Return (X, Y) of the center of cell containing provided text 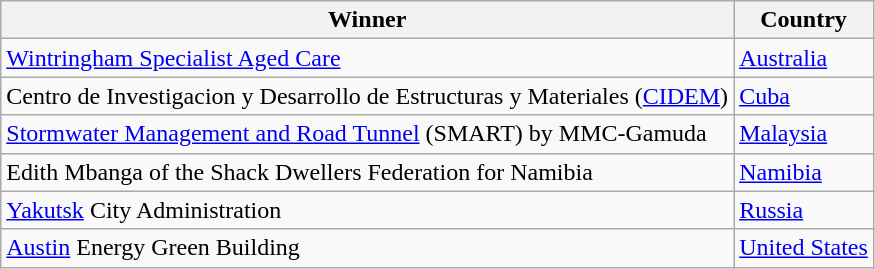
Namibia (804, 172)
Centro de Investigacion y Desarrollo de Estructuras y Materiales (CIDEM) (368, 96)
United States (804, 248)
Stormwater Management and Road Tunnel (SMART) by MMC-Gamuda (368, 134)
Country (804, 20)
Yakutsk City Administration (368, 210)
Russia (804, 210)
Malaysia (804, 134)
Winner (368, 20)
Cuba (804, 96)
Austin Energy Green Building (368, 248)
Edith Mbanga of the Shack Dwellers Federation for Namibia (368, 172)
Australia (804, 58)
Wintringham Specialist Aged Care (368, 58)
